For the text-containing cell, return its midpoint in (x, y) coordinate format. 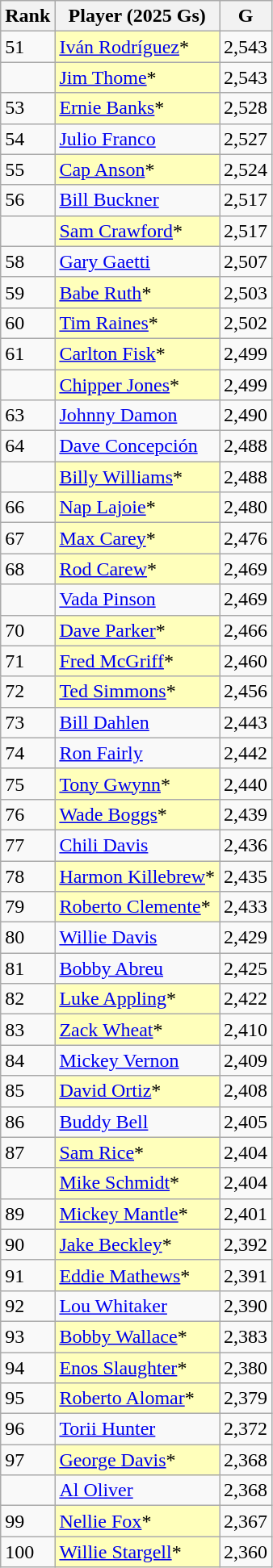
100 (27, 1552)
81 (27, 968)
72 (27, 692)
54 (27, 139)
Mike Schmidt* (137, 1183)
2,507 (246, 261)
Jake Beckley* (137, 1244)
Roberto Clemente* (137, 907)
Eddie Mathews* (137, 1275)
Max Carey* (137, 538)
Tony Gwynn* (137, 784)
80 (27, 938)
99 (27, 1521)
2,410 (246, 1030)
2,422 (246, 999)
2,408 (246, 1091)
Al Oliver (137, 1491)
79 (27, 907)
94 (27, 1368)
68 (27, 569)
82 (27, 999)
Vada Pinson (137, 600)
Roberto Alomar* (137, 1399)
Sam Crawford* (137, 231)
Tim Raines* (137, 323)
2,383 (246, 1336)
90 (27, 1244)
2,502 (246, 323)
2,466 (246, 630)
2,528 (246, 108)
Torii Hunter (137, 1429)
Carlton Fisk* (137, 353)
Jim Thome* (137, 77)
2,379 (246, 1399)
2,372 (246, 1429)
76 (27, 814)
Mickey Mantle* (137, 1214)
70 (27, 630)
Johnny Damon (137, 416)
Rank (27, 16)
2,503 (246, 292)
2,527 (246, 139)
Rod Carew* (137, 569)
53 (27, 108)
2,439 (246, 814)
95 (27, 1399)
61 (27, 353)
Billy Williams* (137, 477)
73 (27, 722)
2,401 (246, 1214)
77 (27, 845)
71 (27, 661)
Gary Gaetti (137, 261)
Willie Stargell* (137, 1552)
Dave Parker* (137, 630)
Ted Simmons* (137, 692)
Chili Davis (137, 845)
51 (27, 47)
Willie Davis (137, 938)
83 (27, 1030)
2,480 (246, 508)
66 (27, 508)
Wade Boggs* (137, 814)
Babe Ruth* (137, 292)
58 (27, 261)
2,409 (246, 1060)
2,405 (246, 1122)
Iván Rodríguez* (137, 47)
2,460 (246, 661)
Nap Lajoie* (137, 508)
Enos Slaughter* (137, 1368)
Luke Appling* (137, 999)
Bill Dahlen (137, 722)
87 (27, 1152)
2,490 (246, 416)
96 (27, 1429)
78 (27, 876)
74 (27, 753)
Bobby Abreu (137, 968)
Nellie Fox* (137, 1521)
Sam Rice* (137, 1152)
97 (27, 1460)
2,442 (246, 753)
David Ortiz* (137, 1091)
2,435 (246, 876)
Ron Fairly (137, 753)
Mickey Vernon (137, 1060)
2,367 (246, 1521)
64 (27, 446)
2,392 (246, 1244)
2,456 (246, 692)
2,440 (246, 784)
Julio Franco (137, 139)
2,360 (246, 1552)
Bill Buckner (137, 200)
Chipper Jones* (137, 385)
2,425 (246, 968)
Buddy Bell (137, 1122)
55 (27, 169)
2,443 (246, 722)
Ernie Banks* (137, 108)
63 (27, 416)
Lou Whitaker (137, 1306)
2,391 (246, 1275)
91 (27, 1275)
2,524 (246, 169)
Fred McGriff* (137, 661)
89 (27, 1214)
Harmon Killebrew* (137, 876)
Dave Concepción (137, 446)
60 (27, 323)
56 (27, 200)
59 (27, 292)
75 (27, 784)
67 (27, 538)
2,390 (246, 1306)
2,433 (246, 907)
2,476 (246, 538)
93 (27, 1336)
85 (27, 1091)
Zack Wheat* (137, 1030)
Cap Anson* (137, 169)
George Davis* (137, 1460)
Player (2025 Gs) (137, 16)
G (246, 16)
92 (27, 1306)
2,436 (246, 845)
Bobby Wallace* (137, 1336)
2,429 (246, 938)
86 (27, 1122)
84 (27, 1060)
2,380 (246, 1368)
